Detect which cell encompasses the target text, then output its [X, Y] center coordinate. 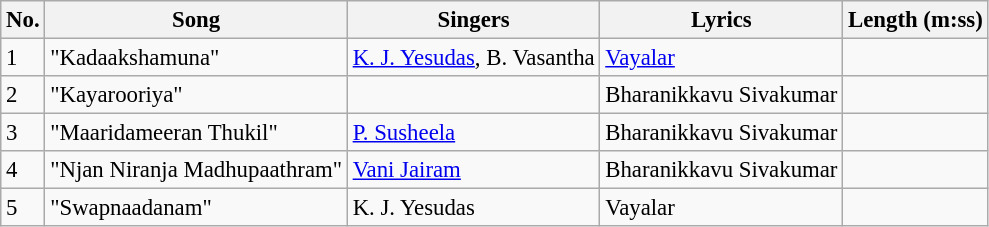
No. [23, 20]
Lyrics [722, 20]
3 [23, 133]
"Kadaakshamuna" [196, 58]
2 [23, 95]
5 [23, 208]
"Maaridameeran Thukil" [196, 133]
P. Susheela [474, 133]
"Swapnaadanam" [196, 208]
K. J. Yesudas, B. Vasantha [474, 58]
"Njan Niranja Madhupaathram" [196, 170]
Singers [474, 20]
Length (m:ss) [916, 20]
K. J. Yesudas [474, 208]
Vani Jairam [474, 170]
"Kayarooriya" [196, 95]
4 [23, 170]
Song [196, 20]
1 [23, 58]
